Capture the cell that displays the provided text and extract its [x, y] central coordinate. 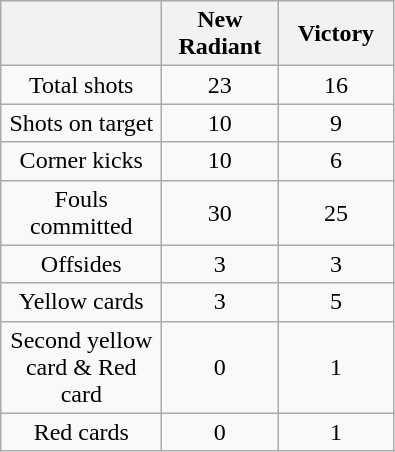
Corner kicks [82, 161]
Fouls committed [82, 212]
Second yellow card & Red card [82, 367]
Yellow cards [82, 302]
Total shots [82, 85]
5 [336, 302]
Red cards [82, 432]
Victory [336, 34]
Shots on target [82, 123]
25 [336, 212]
6 [336, 161]
New Radiant [220, 34]
30 [220, 212]
16 [336, 85]
23 [220, 85]
9 [336, 123]
Offsides [82, 264]
